Pinpoint the cell where the given text exists, returning its [X, Y] midpoint coordinate. 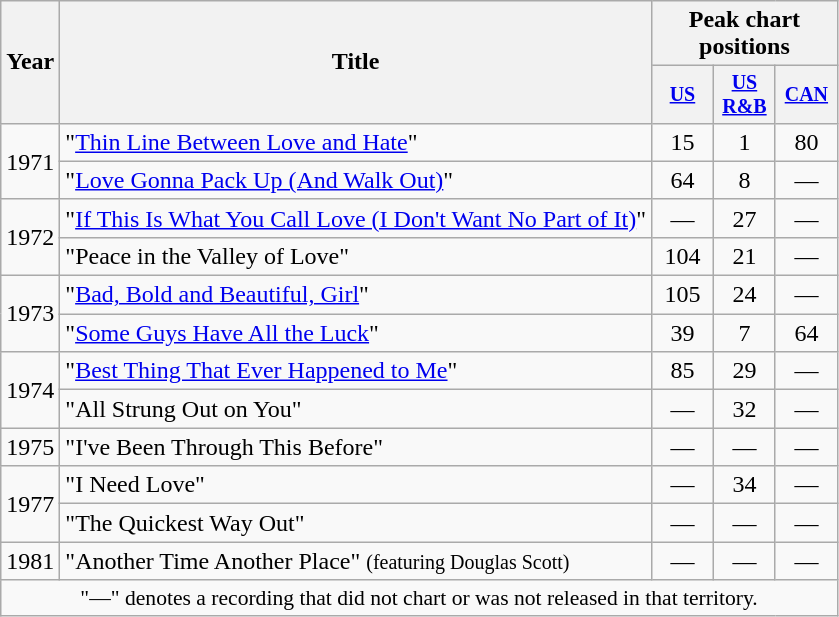
80 [806, 142]
"Thin Line Between Love and Hate" [356, 142]
7 [744, 333]
"The Quickest Way Out" [356, 523]
1973 [30, 314]
34 [744, 485]
21 [744, 256]
32 [744, 409]
"Another Time Another Place" (featuring Douglas Scott) [356, 561]
1975 [30, 447]
24 [744, 295]
15 [682, 142]
"Best Thing That Ever Happened to Me" [356, 371]
"I've Been Through This Before" [356, 447]
"—" denotes a recording that did not chart or was not released in that territory. [420, 598]
85 [682, 371]
Peak chart positions [744, 34]
8 [744, 180]
"Love Gonna Pack Up (And Walk Out)" [356, 180]
1977 [30, 504]
1971 [30, 161]
US [682, 94]
"Peace in the Valley of Love" [356, 256]
"Bad, Bold and Beautiful, Girl" [356, 295]
1 [744, 142]
29 [744, 371]
Title [356, 62]
1974 [30, 390]
"Some Guys Have All the Luck" [356, 333]
39 [682, 333]
CAN [806, 94]
USR&B [744, 94]
"I Need Love" [356, 485]
1981 [30, 561]
105 [682, 295]
Year [30, 62]
"If This Is What You Call Love (I Don't Want No Part of It)" [356, 218]
1972 [30, 237]
27 [744, 218]
"All Strung Out on You" [356, 409]
104 [682, 256]
